Detect which cell encompasses the target text, then output its (X, Y) center coordinate. 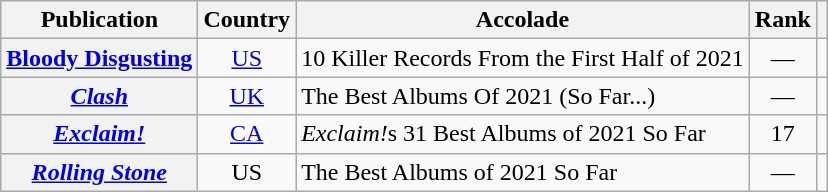
Exclaim!s 31 Best Albums of 2021 So Far (523, 134)
Clash (100, 96)
Rolling Stone (100, 172)
The Best Albums of 2021 So Far (523, 172)
Accolade (523, 20)
Country (247, 20)
Rank (782, 20)
Exclaim! (100, 134)
Publication (100, 20)
The Best Albums Of 2021 (So Far...) (523, 96)
10 Killer Records From the First Half of 2021 (523, 58)
17 (782, 134)
CA (247, 134)
UK (247, 96)
Bloody Disgusting (100, 58)
